From the cell containing the given text, extract its center point as (X, Y) coordinate. 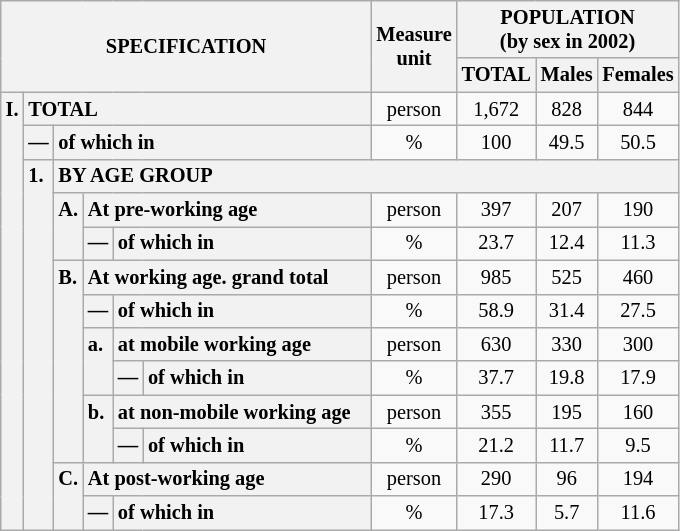
a. (98, 360)
At post-working age (227, 479)
A. (68, 226)
96 (567, 479)
b. (98, 428)
21.2 (496, 445)
50.5 (638, 142)
1,672 (496, 109)
397 (496, 210)
207 (567, 210)
19.8 (567, 378)
At pre-working age (227, 210)
190 (638, 210)
194 (638, 479)
828 (567, 109)
17.9 (638, 378)
525 (567, 277)
330 (567, 344)
37.7 (496, 378)
POPULATION (by sex in 2002) (568, 29)
985 (496, 277)
11.3 (638, 243)
17.3 (496, 513)
300 (638, 344)
Males (567, 75)
9.5 (638, 445)
Measure unit (414, 46)
C. (68, 496)
460 (638, 277)
195 (567, 412)
100 (496, 142)
at mobile working age (242, 344)
At working age. grand total (227, 277)
160 (638, 412)
BY AGE GROUP (366, 176)
1. (38, 344)
58.9 (496, 311)
355 (496, 412)
844 (638, 109)
at non-mobile working age (242, 412)
12.4 (567, 243)
5.7 (567, 513)
290 (496, 479)
11.6 (638, 513)
B. (68, 361)
23.7 (496, 243)
630 (496, 344)
27.5 (638, 311)
11.7 (567, 445)
49.5 (567, 142)
SPECIFICATION (186, 46)
I. (12, 311)
Females (638, 75)
31.4 (567, 311)
